Extract the (X, Y) coordinate from the center of the cell holding the provided text.  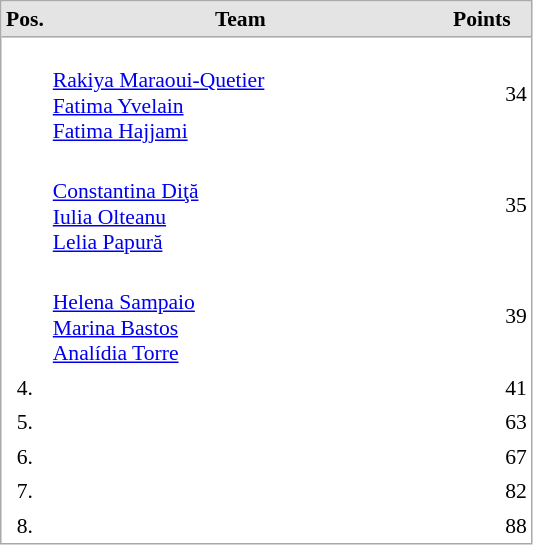
6. (26, 457)
82 (482, 491)
7. (26, 491)
Points (482, 20)
Constantina Diţă Iulia Olteanu Lelia Papură (240, 204)
Rakiya Maraoui-Quetier Fatima Yvelain Fatima Hajjami (240, 94)
67 (482, 457)
5. (26, 422)
8. (26, 525)
Team (240, 20)
41 (482, 387)
Pos. (26, 20)
88 (482, 525)
39 (482, 316)
63 (482, 422)
Helena Sampaio Marina Bastos Analídia Torre (240, 316)
34 (482, 94)
35 (482, 204)
4. (26, 387)
